From the cell containing the given text, extract its center point as [X, Y] coordinate. 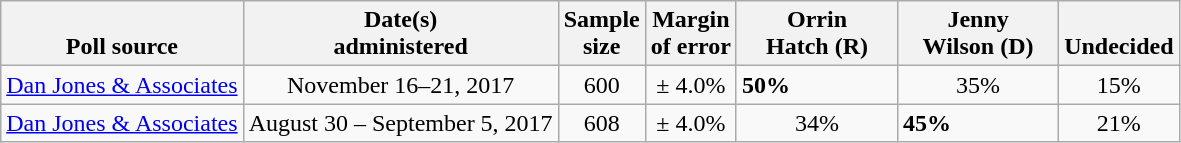
Samplesize [602, 34]
45% [978, 123]
21% [1119, 123]
JennyWilson (D) [978, 34]
Poll source [122, 34]
600 [602, 85]
OrrinHatch (R) [816, 34]
Marginof error [690, 34]
Undecided [1119, 34]
34% [816, 123]
50% [816, 85]
Date(s)administered [400, 34]
608 [602, 123]
November 16–21, 2017 [400, 85]
15% [1119, 85]
August 30 – September 5, 2017 [400, 123]
35% [978, 85]
